From the cell containing the given text, extract its center point as [x, y] coordinate. 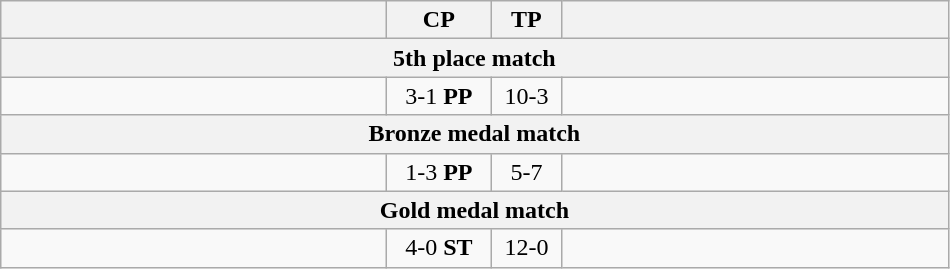
3-1 PP [439, 96]
1-3 PP [439, 172]
CP [439, 20]
12-0 [526, 248]
Gold medal match [474, 210]
5th place match [474, 58]
Bronze medal match [474, 134]
4-0 ST [439, 248]
TP [526, 20]
5-7 [526, 172]
10-3 [526, 96]
